Return [x, y] of the center of cell containing provided text 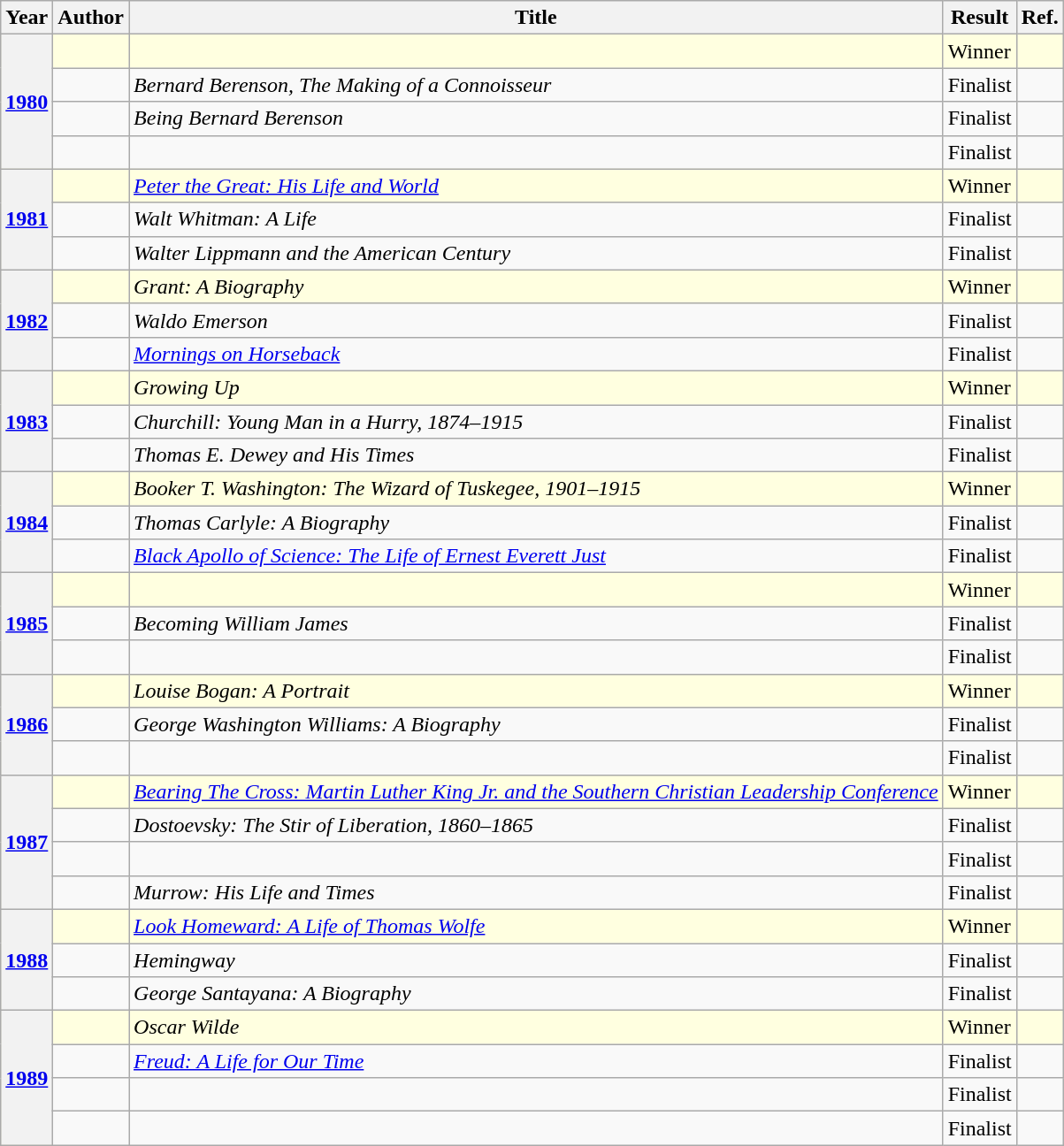
Louise Bogan: A Portrait [536, 691]
Year [27, 18]
1980 [27, 102]
Mornings on Horseback [536, 354]
1984 [27, 523]
Black Apollo of Science: The Life of Ernest Everett Just [536, 556]
Title [536, 18]
Grant: A Biography [536, 286]
Becoming William James [536, 623]
Waldo Emerson [536, 320]
1988 [27, 959]
Bearing The Cross: Martin Luther King Jr. and the Southern Christian Leadership Conference [536, 791]
Growing Up [536, 387]
Walt Whitman: A Life [536, 219]
Hemingway [536, 959]
Author [91, 18]
Churchill: Young Man in a Hurry, 1874–1915 [536, 422]
Thomas Carlyle: A Biography [536, 523]
Peter the Great: His Life and World [536, 186]
Freud: A Life for Our Time [536, 1061]
Dostoevsky: The Stir of Liberation, 1860–1865 [536, 825]
Bernard Berenson, The Making of a Connoisseur [536, 85]
George Washington Williams: A Biography [536, 724]
Ref. [1040, 18]
1986 [27, 724]
Oscar Wilde [536, 1028]
Being Bernard Berenson [536, 118]
Look Homeward: A Life of Thomas Wolfe [536, 926]
1987 [27, 842]
1989 [27, 1078]
Walter Lippmann and the American Century [536, 253]
1982 [27, 320]
Booker T. Washington: The Wizard of Tuskegee, 1901–1915 [536, 489]
Thomas E. Dewey and His Times [536, 455]
1985 [27, 623]
George Santayana: A Biography [536, 994]
1981 [27, 219]
1983 [27, 421]
Murrow: His Life and Times [536, 892]
Result [980, 18]
